Return [X, Y] of the center of cell containing provided text 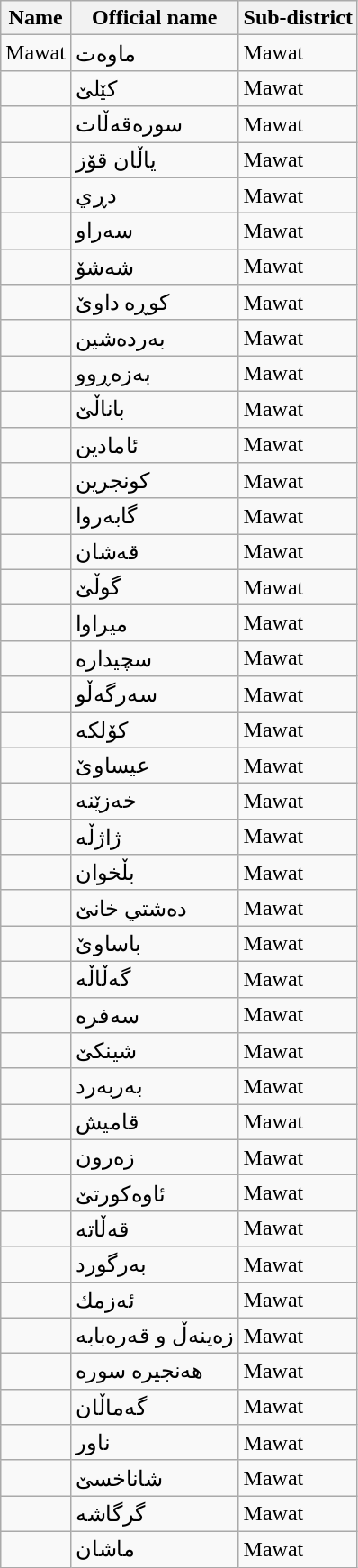
ئه‌زمك [155, 1301]
ميراوا [155, 623]
به‌ربه‌رد [155, 1086]
عيساوێ [155, 766]
سوره‌قه‌ڵات [155, 124]
Sub-district [298, 18]
زه‌ينه‌ڵ و قه‌ره‌بابه‌ [155, 1336]
زه‌رون [155, 1157]
ناور [155, 1443]
خه‌زێنه‌ [155, 802]
ئاوه‌كورتێ [155, 1193]
سه‌فره‌ [155, 1015]
سچيداره‌ [155, 658]
گه‌ماڵان [155, 1407]
ئامادين [155, 445]
Official name [155, 18]
سه‌رگه‌ڵو [155, 694]
گرگاشه‌ [155, 1514]
قه‌شان [155, 552]
باناڵێ [155, 409]
به‌رگورد [155, 1264]
شينكێ [155, 1051]
گوڵێ [155, 587]
دڕي [155, 195]
ياڵان قۆز [155, 160]
هه‌نجيره‌ سوره‌ [155, 1372]
سه‌راو [155, 231]
به‌زه‌ڕوو [155, 374]
گابه‌روا [155, 516]
كێلێ [155, 88]
كونجرين [155, 481]
ده‌شتي خانێ [155, 908]
ماوه‌ت [155, 53]
كوڕه‌ داوێ [155, 303]
شه‌شۆ [155, 267]
كۆلكه‌ [155, 730]
باساوێ [155, 944]
Name [36, 18]
گه‌ڵاڵه‌ [155, 979]
شاناخسێ [155, 1478]
قه‌ڵاته‌ [155, 1228]
قاميش [155, 1122]
بڵخوان [155, 873]
ماشان [155, 1549]
به‌رده‌شين [155, 338]
ژاژڵه‌ [155, 837]
